Capture the cell that displays the provided text and extract its [x, y] central coordinate. 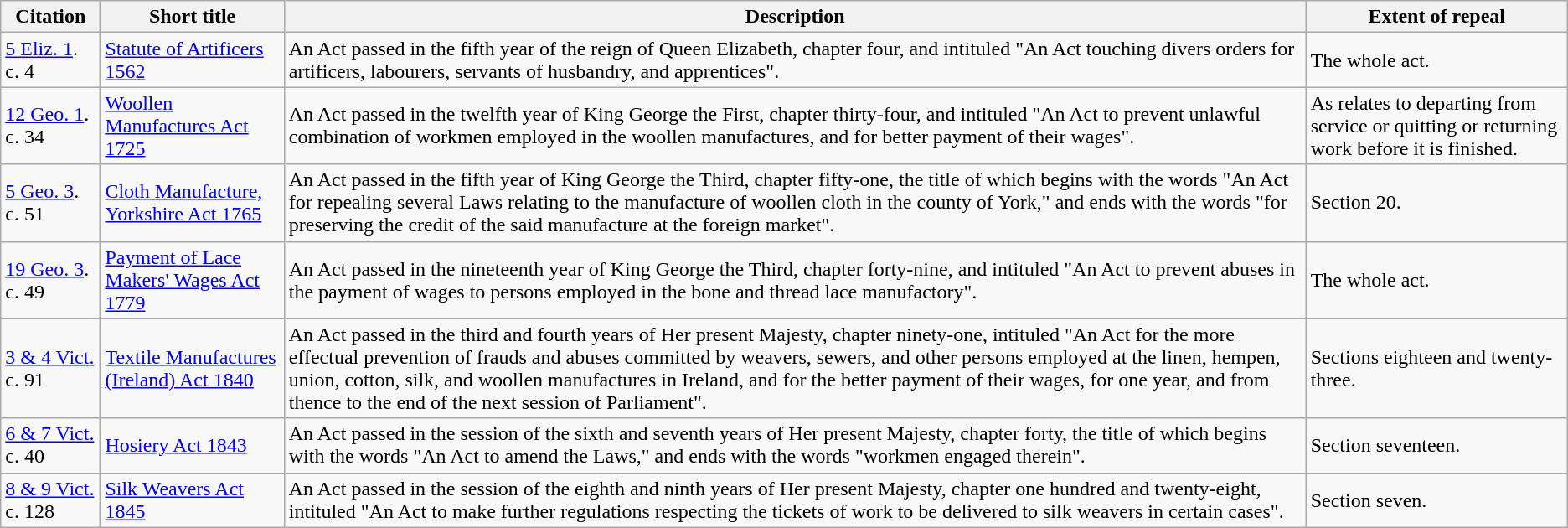
Payment of Lace Makers' Wages Act 1779 [193, 280]
12 Geo. 1. c. 34 [50, 126]
5 Eliz. 1. c. 4 [50, 60]
Short title [193, 17]
Section 20. [1436, 203]
8 & 9 Vict. c. 128 [50, 500]
Woollen Manufactures Act 1725 [193, 126]
6 & 7 Vict. c. 40 [50, 446]
3 & 4 Vict. c. 91 [50, 369]
Statute of Artificers 1562 [193, 60]
Extent of repeal [1436, 17]
Cloth Manufacture, Yorkshire Act 1765 [193, 203]
Hosiery Act 1843 [193, 446]
Section seventeen. [1436, 446]
As relates to departing from service or quitting or returning work before it is finished. [1436, 126]
Textile Manufactures (Ireland) Act 1840 [193, 369]
Description [795, 17]
Citation [50, 17]
19 Geo. 3. c. 49 [50, 280]
Sections eighteen and twenty-three. [1436, 369]
Silk Weavers Act 1845 [193, 500]
Section seven. [1436, 500]
5 Geo. 3. c. 51 [50, 203]
